Capture the cell that displays the provided text and extract its [x, y] central coordinate. 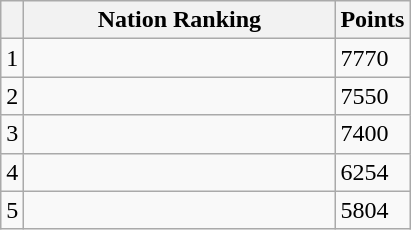
7550 [372, 96]
1 [12, 58]
4 [12, 172]
Points [372, 20]
2 [12, 96]
5804 [372, 210]
3 [12, 134]
5 [12, 210]
Nation Ranking [180, 20]
7400 [372, 134]
6254 [372, 172]
7770 [372, 58]
